Identify which cell holds the provided text, then report its [X, Y] central coordinate. 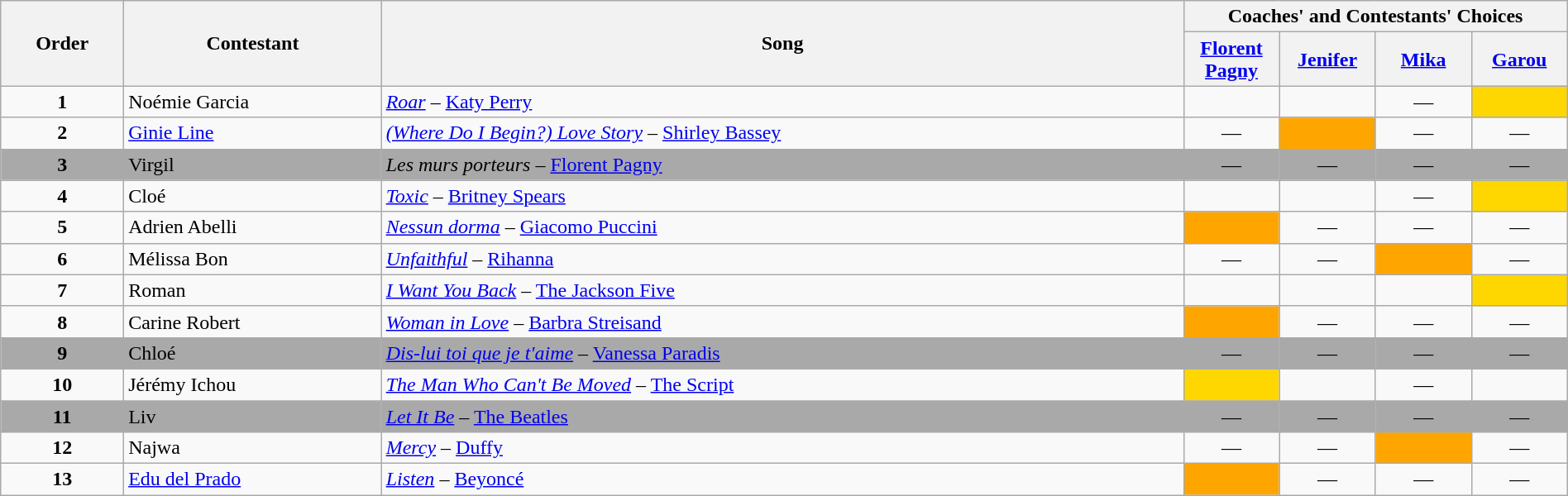
Contestant [253, 43]
The Man Who Can't Be Moved – The Script [782, 384]
5 [63, 227]
Toxic – Britney Spears [782, 196]
7 [63, 290]
I Want You Back – The Jackson Five [782, 290]
10 [63, 384]
1 [63, 102]
13 [63, 479]
Virgil [253, 165]
Listen – Beyoncé [782, 479]
Noémie Garcia [253, 102]
Roar – Katy Perry [782, 102]
2 [63, 133]
Adrien Abelli [253, 227]
Jérémy Ichou [253, 384]
Cloé [253, 196]
Order [63, 43]
Najwa [253, 448]
(Where Do I Begin?) Love Story – Shirley Bassey [782, 133]
Jenifer [1327, 60]
Carine Robert [253, 322]
Les murs porteurs – Florent Pagny [782, 165]
Unfaithful – Rihanna [782, 259]
Coaches' and Contestants' Choices [1375, 17]
3 [63, 165]
Mélissa Bon [253, 259]
Nessun dorma – Giacomo Puccini [782, 227]
Ginie Line [253, 133]
4 [63, 196]
Song [782, 43]
Florent Pagny [1231, 60]
Garou [1519, 60]
Dis-lui toi que je t'aime – Vanessa Paradis [782, 353]
Mika [1423, 60]
Roman [253, 290]
6 [63, 259]
11 [63, 416]
Woman in Love – Barbra Streisand [782, 322]
Mercy – Duffy [782, 448]
9 [63, 353]
12 [63, 448]
Liv [253, 416]
8 [63, 322]
Let It Be – The Beatles [782, 416]
Chloé [253, 353]
Edu del Prado [253, 479]
